For the text-containing cell, return its midpoint in (x, y) coordinate format. 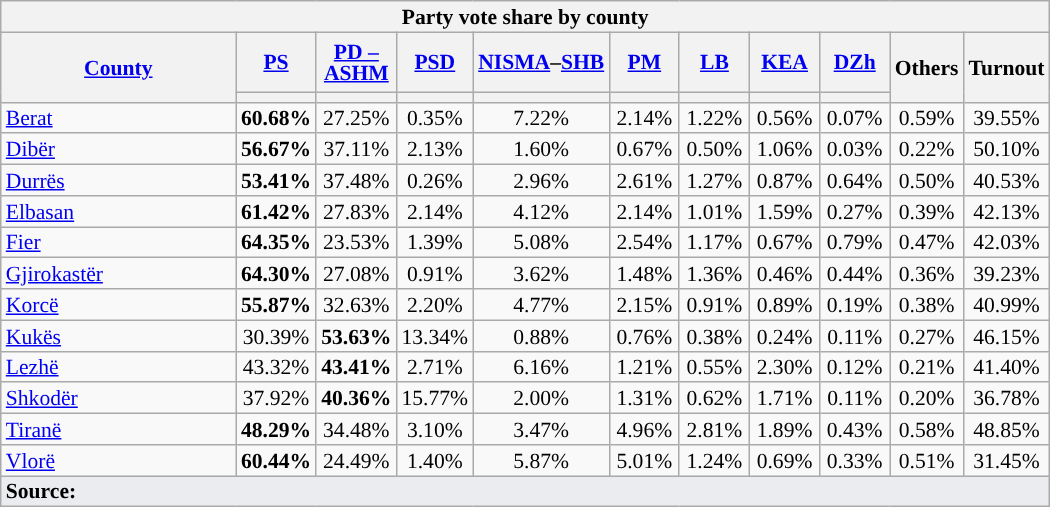
5.87% (541, 460)
39.23% (1006, 274)
1.22% (714, 118)
Gjirokastër (118, 274)
1.21% (644, 366)
PM (644, 62)
0.76% (644, 336)
1.39% (434, 242)
DZh (855, 62)
0.59% (927, 118)
64.35% (276, 242)
Elbasan (118, 212)
0.89% (785, 304)
0.79% (855, 242)
0.07% (855, 118)
2.71% (434, 366)
37.48% (356, 180)
31.45% (1006, 460)
1.01% (714, 212)
6.16% (541, 366)
2.15% (644, 304)
5.01% (644, 460)
0.26% (434, 180)
Shkodër (118, 398)
2.96% (541, 180)
Durrës (118, 180)
1.24% (714, 460)
4.12% (541, 212)
1.06% (785, 150)
15.77% (434, 398)
46.15% (1006, 336)
1.89% (785, 430)
36.78% (1006, 398)
0.36% (927, 274)
1.31% (644, 398)
2.81% (714, 430)
County (118, 67)
KEA (785, 62)
4.96% (644, 430)
7.22% (541, 118)
1.36% (714, 274)
0.62% (714, 398)
3.47% (541, 430)
1.60% (541, 150)
3.62% (541, 274)
0.56% (785, 118)
42.03% (1006, 242)
0.22% (927, 150)
48.85% (1006, 430)
40.99% (1006, 304)
0.43% (855, 430)
1.40% (434, 460)
1.48% (644, 274)
2.00% (541, 398)
Vlorë (118, 460)
0.39% (927, 212)
53.63% (356, 336)
0.33% (855, 460)
39.55% (1006, 118)
40.53% (1006, 180)
34.48% (356, 430)
55.87% (276, 304)
30.39% (276, 336)
50.10% (1006, 150)
0.47% (927, 242)
53.41% (276, 180)
27.83% (356, 212)
43.32% (276, 366)
0.24% (785, 336)
1.71% (785, 398)
40.36% (356, 398)
0.69% (785, 460)
2.61% (644, 180)
Kukës (118, 336)
61.42% (276, 212)
0.12% (855, 366)
27.08% (356, 274)
48.29% (276, 430)
0.21% (927, 366)
1.59% (785, 212)
Korcë (118, 304)
64.30% (276, 274)
2.13% (434, 150)
0.87% (785, 180)
Party vote share by county (526, 16)
23.53% (356, 242)
42.13% (1006, 212)
41.40% (1006, 366)
1.17% (714, 242)
56.67% (276, 150)
Others (927, 67)
3.10% (434, 430)
27.25% (356, 118)
LB (714, 62)
43.41% (356, 366)
Fier (118, 242)
0.55% (714, 366)
0.88% (541, 336)
NISMA–SHB (541, 62)
Lezhë (118, 366)
PSD (434, 62)
2.20% (434, 304)
Tiranë (118, 430)
Turnout (1006, 67)
Dibër (118, 150)
0.19% (855, 304)
0.64% (855, 180)
60.68% (276, 118)
2.54% (644, 242)
13.34% (434, 336)
0.58% (927, 430)
PD – ASHM (356, 62)
0.46% (785, 274)
37.11% (356, 150)
Source: (526, 492)
0.03% (855, 150)
PS (276, 62)
37.92% (276, 398)
60.44% (276, 460)
2.30% (785, 366)
0.35% (434, 118)
32.63% (356, 304)
0.44% (855, 274)
0.20% (927, 398)
24.49% (356, 460)
5.08% (541, 242)
1.27% (714, 180)
Berat (118, 118)
4.77% (541, 304)
0.51% (927, 460)
